Search for the cell housing the specified text and yield its [X, Y] center coordinate. 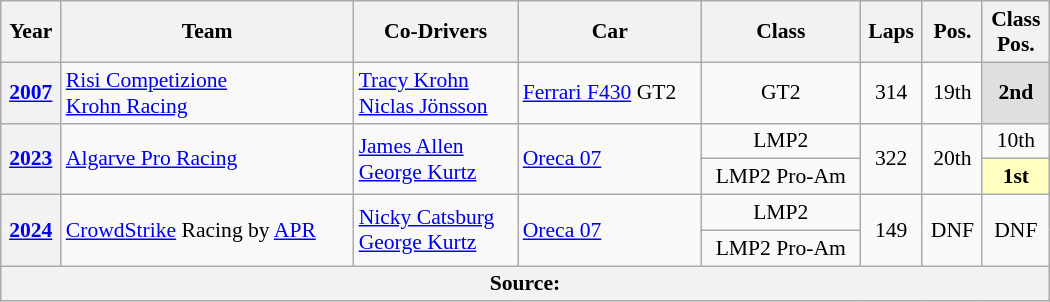
Algarve Pro Racing [208, 158]
Year [31, 32]
2024 [31, 230]
CrowdStrike Racing by APR [208, 230]
2023 [31, 158]
314 [892, 92]
Nicky Catsburg George Kurtz [436, 230]
19th [952, 92]
Pos. [952, 32]
Ferrari F430 GT2 [610, 92]
James Allen George Kurtz [436, 158]
Class [781, 32]
Tracy Krohn Niclas Jönsson [436, 92]
Source: [525, 284]
10th [1016, 141]
2007 [31, 92]
149 [892, 230]
ClassPos. [1016, 32]
Car [610, 32]
Laps [892, 32]
1st [1016, 177]
Co-Drivers [436, 32]
GT2 [781, 92]
Risi Competizione Krohn Racing [208, 92]
20th [952, 158]
Team [208, 32]
322 [892, 158]
2nd [1016, 92]
